Capture the cell that displays the provided text and extract its [X, Y] central coordinate. 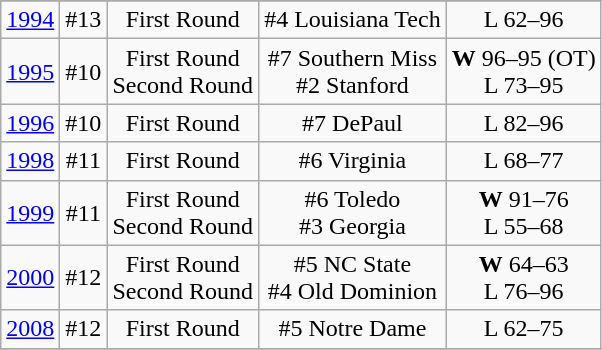
#4 Louisiana Tech [353, 20]
#13 [84, 20]
2008 [30, 329]
#6 Virginia [353, 161]
1994 [30, 20]
1996 [30, 123]
L 68–77 [524, 161]
W 64–63L 76–96 [524, 278]
L 62–75 [524, 329]
#7 DePaul [353, 123]
#6 Toledo#3 Georgia [353, 212]
W 96–95 (OT)L 73–95 [524, 72]
1998 [30, 161]
1999 [30, 212]
L 82–96 [524, 123]
L 62–96 [524, 20]
1995 [30, 72]
2000 [30, 278]
#5 Notre Dame [353, 329]
W 91–76L 55–68 [524, 212]
#5 NC State#4 Old Dominion [353, 278]
#7 Southern Miss#2 Stanford [353, 72]
